Scan for the cell matching the given text and deliver its (x, y) coordinate at center. 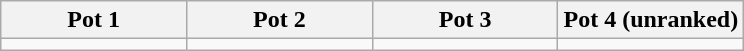
Pot 1 (94, 20)
Pot 4 (unranked) (651, 20)
Pot 3 (465, 20)
Pot 2 (279, 20)
